Identify which cell holds the provided text, then report its (X, Y) central coordinate. 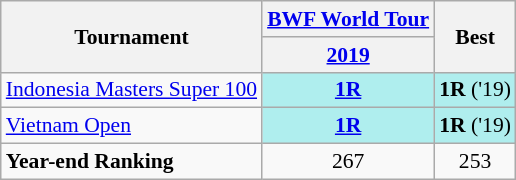
2019 (348, 55)
Vietnam Open (132, 126)
Tournament (132, 36)
Best (475, 36)
253 (475, 162)
Year-end Ranking (132, 162)
267 (348, 162)
Indonesia Masters Super 100 (132, 90)
BWF World Tour (348, 19)
